Detect which cell encompasses the target text, then output its (X, Y) center coordinate. 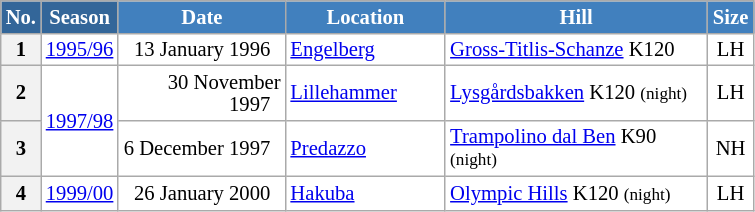
Hakuba (365, 193)
Date (202, 16)
Gross-Titlis-Schanze K120 (576, 49)
Season (80, 16)
2 (21, 92)
Location (365, 16)
No. (21, 16)
1999/00 (80, 193)
Engelberg (365, 49)
Trampolino dal Ben K90 (night) (576, 148)
Lysgårdsbakken K120 (night) (576, 92)
1 (21, 49)
Predazzo (365, 148)
NH (730, 148)
4 (21, 193)
1995/96 (80, 49)
26 January 2000 (202, 193)
3 (21, 148)
Hill (576, 16)
30 November 1997 (202, 92)
6 December 1997 (202, 148)
Lillehammer (365, 92)
Size (730, 16)
13 January 1996 (202, 49)
Olympic Hills K120 (night) (576, 193)
1997/98 (80, 120)
